Search for the cell housing the specified text and yield its (X, Y) center coordinate. 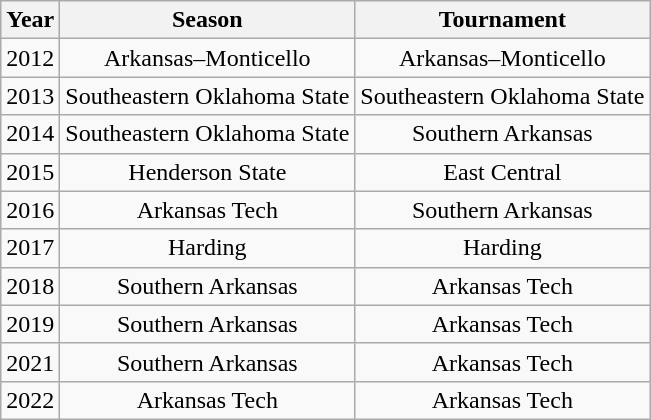
Henderson State (208, 172)
2017 (30, 248)
2021 (30, 362)
2016 (30, 210)
2022 (30, 400)
Season (208, 20)
2014 (30, 134)
Tournament (502, 20)
Year (30, 20)
East Central (502, 172)
2015 (30, 172)
2013 (30, 96)
2019 (30, 324)
2012 (30, 58)
2018 (30, 286)
